Detect which cell encompasses the target text, then output its (X, Y) center coordinate. 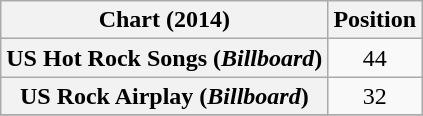
32 (375, 96)
Position (375, 20)
US Rock Airplay (Billboard) (164, 96)
US Hot Rock Songs (Billboard) (164, 58)
Chart (2014) (164, 20)
44 (375, 58)
